Provide the [x, y] coordinate of the cell's center where the given text is located.  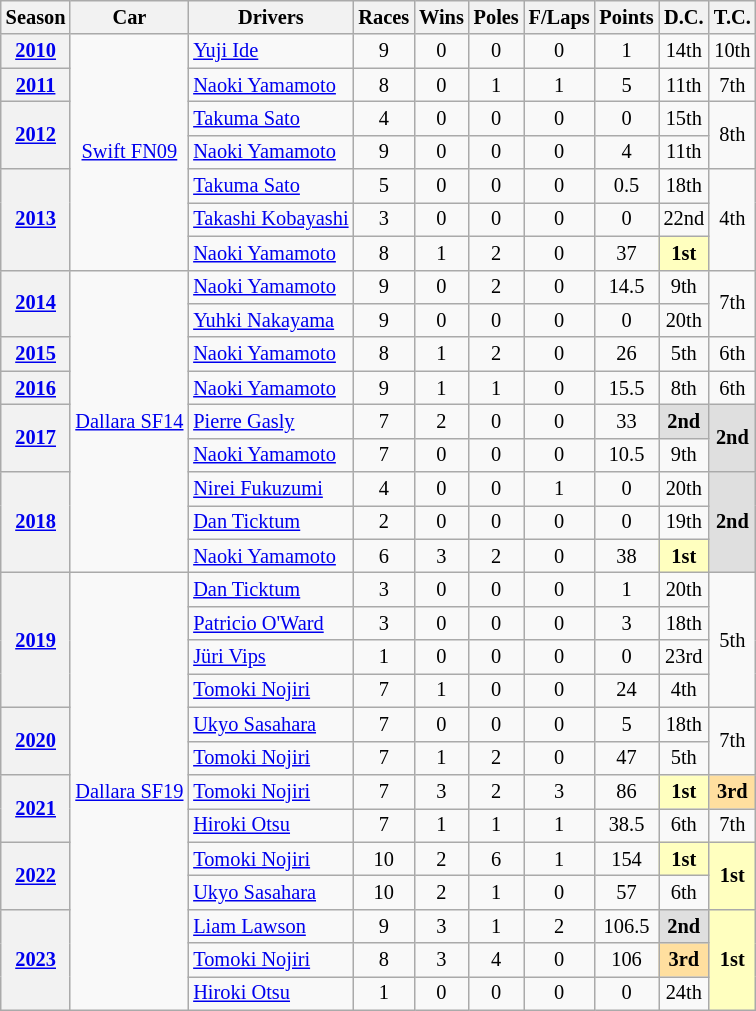
47 [626, 758]
15th [684, 118]
Poles [496, 17]
2017 [36, 438]
2022 [36, 876]
Takashi Kobayashi [270, 219]
Points [626, 17]
38 [626, 556]
Wins [442, 17]
Dallara SF19 [129, 791]
38.5 [626, 825]
Races [384, 17]
Nirei Fukuzumi [270, 489]
Jüri Vips [270, 657]
2016 [36, 388]
2011 [36, 85]
Pierre Gasly [270, 421]
22nd [684, 219]
2020 [36, 740]
57 [626, 892]
2021 [36, 808]
Yuhki Nakayama [270, 320]
23rd [684, 657]
10th [732, 51]
106 [626, 960]
T.C. [732, 17]
Drivers [270, 17]
Swift FN09 [129, 152]
2018 [36, 522]
14th [684, 51]
24 [626, 690]
15.5 [626, 388]
2015 [36, 354]
2023 [36, 960]
24th [684, 993]
19th [684, 522]
2013 [36, 220]
33 [626, 421]
2019 [36, 640]
154 [626, 859]
Dallara SF14 [129, 422]
37 [626, 253]
Yuji Ide [270, 51]
Car [129, 17]
2010 [36, 51]
D.C. [684, 17]
14.5 [626, 287]
26 [626, 354]
2014 [36, 304]
2012 [36, 134]
106.5 [626, 926]
10.5 [626, 455]
Patricio O'Ward [270, 623]
Liam Lawson [270, 926]
0.5 [626, 186]
F/Laps [560, 17]
86 [626, 791]
Season [36, 17]
